Pinpoint the cell where the given text exists, returning its [X, Y] midpoint coordinate. 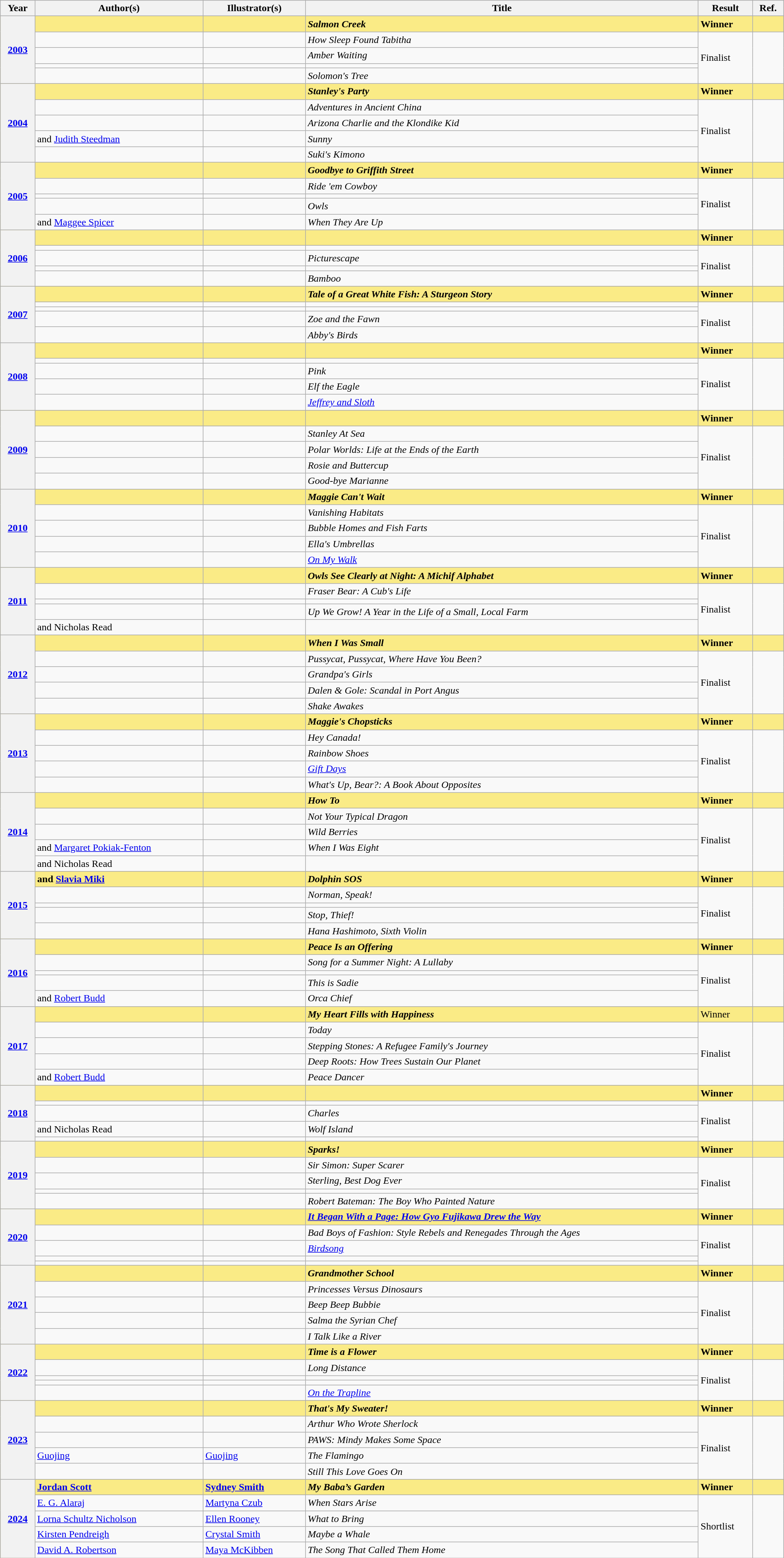
E. G. Alaraj [119, 1503]
Robert Bateman: The Boy Who Painted Nature [502, 1201]
Vanishing Habitats [502, 512]
Tale of a Great White Fish: A Sturgeon Story [502, 294]
Not Your Typical Dragon [502, 816]
2015 [18, 905]
Shake Awakes [502, 706]
2003 [18, 50]
Grandmother School [502, 1273]
David A. Robertson [119, 1550]
Still This Love Goes On [502, 1471]
Bamboo [502, 278]
2012 [18, 675]
Sparks! [502, 1149]
Wolf Island [502, 1129]
Arizona Charlie and the Klondike Kid [502, 123]
Author(s) [119, 8]
2023 [18, 1440]
Sir Simon: Super Scarer [502, 1165]
What to Bring [502, 1518]
Norman, Speak! [502, 895]
2008 [18, 376]
2005 [18, 196]
Time is a Flower [502, 1352]
Crystal Smith [254, 1534]
2024 [18, 1518]
Bad Boys of Fashion: Style Rebels and Renegades Through the Ages [502, 1233]
Sterling, Best Dog Ever [502, 1181]
This is Sadie [502, 983]
Ellen Rooney [254, 1518]
The Flamingo [502, 1455]
2004 [18, 123]
Suki's Kimono [502, 154]
Hey Canada! [502, 737]
Dolphin SOS [502, 879]
Rosie and Buttercup [502, 465]
2022 [18, 1372]
Pink [502, 371]
Stanley At Sea [502, 434]
Beep Beep Bubbie [502, 1305]
Charles [502, 1113]
When I Was Eight [502, 847]
Up We Grow! A Year in the Life of a Small, Local Farm [502, 612]
Peace Dancer [502, 1077]
2016 [18, 973]
Ref. [768, 8]
Stepping Stones: A Refugee Family's Journey [502, 1046]
Picturescape [502, 258]
Salma the Syrian Chef [502, 1321]
Pussycat, Pussycat, Where Have You Been? [502, 659]
Orca Chief [502, 998]
Title [502, 8]
Ride 'em Cowboy [502, 186]
Amber Waiting [502, 55]
Result [725, 8]
Princesses Versus Dinosaurs [502, 1289]
Zoe and the Fawn [502, 319]
Illustrator(s) [254, 8]
Adventures in Ancient China [502, 107]
2010 [18, 528]
Owls See Clearly at Night: A Michif Alphabet [502, 575]
What's Up, Bear?: A Book About Opposites [502, 785]
On the Trapline [502, 1393]
Elf the Eagle [502, 387]
2017 [18, 1046]
Shortlist [725, 1526]
Today [502, 1030]
2019 [18, 1175]
Dalen & Gole: Scandal in Port Angus [502, 690]
Owls [502, 206]
Solomon's Tree [502, 76]
Stop, Thief! [502, 915]
2009 [18, 450]
and Slavia Miki [119, 879]
Deep Roots: How Trees Sustain Our Planet [502, 1061]
Peace Is an Offering [502, 947]
2014 [18, 832]
On My Walk [502, 560]
and Margaret Pokiak-Fenton [119, 847]
Jordan Scott [119, 1487]
When I Was Small [502, 643]
2021 [18, 1304]
Gift Days [502, 769]
How Sleep Found Tabitha [502, 40]
2007 [18, 314]
I Talk Like a River [502, 1336]
Song for a Summer Night: A Lullaby [502, 962]
Year [18, 8]
Hana Hashimoto, Sixth Violin [502, 931]
Goodbye to Griffith Street [502, 170]
Good-bye Marianne [502, 481]
2018 [18, 1113]
Fraser Bear: A Cub's Life [502, 591]
2011 [18, 601]
Lorna Schultz Nicholson [119, 1518]
Long Distance [502, 1368]
My Baba’s Garden [502, 1487]
Sydney Smith [254, 1487]
2006 [18, 258]
Stanley's Party [502, 91]
Jeffrey and Sloth [502, 402]
and Judith Steedman [119, 139]
Ella's Umbrellas [502, 544]
and Maggee Spicer [119, 222]
Kirsten Pendreigh [119, 1534]
Martyna Czub [254, 1503]
Bubble Homes and Fish Farts [502, 528]
Maya McKibben [254, 1550]
Birdsong [502, 1248]
Abby's Birds [502, 335]
Wild Berries [502, 832]
Maybe a Whale [502, 1534]
My Heart Fills with Happiness [502, 1014]
Sunny [502, 139]
Rainbow Shoes [502, 753]
That's My Sweater! [502, 1408]
The Song That Called Them Home [502, 1550]
It Began With a Page: How Gyo Fujikawa Drew the Way [502, 1217]
2020 [18, 1237]
2013 [18, 753]
How To [502, 800]
When Stars Arise [502, 1503]
Salmon Creek [502, 24]
PAWS: Mindy Makes Some Space [502, 1440]
Maggie Can't Wait [502, 497]
When They Are Up [502, 222]
Maggie's Chopsticks [502, 722]
Arthur Who Wrote Sherlock [502, 1424]
Grandpa's Girls [502, 675]
Polar Worlds: Life at the Ends of the Earth [502, 450]
